Search for the cell housing the specified text and yield its (X, Y) center coordinate. 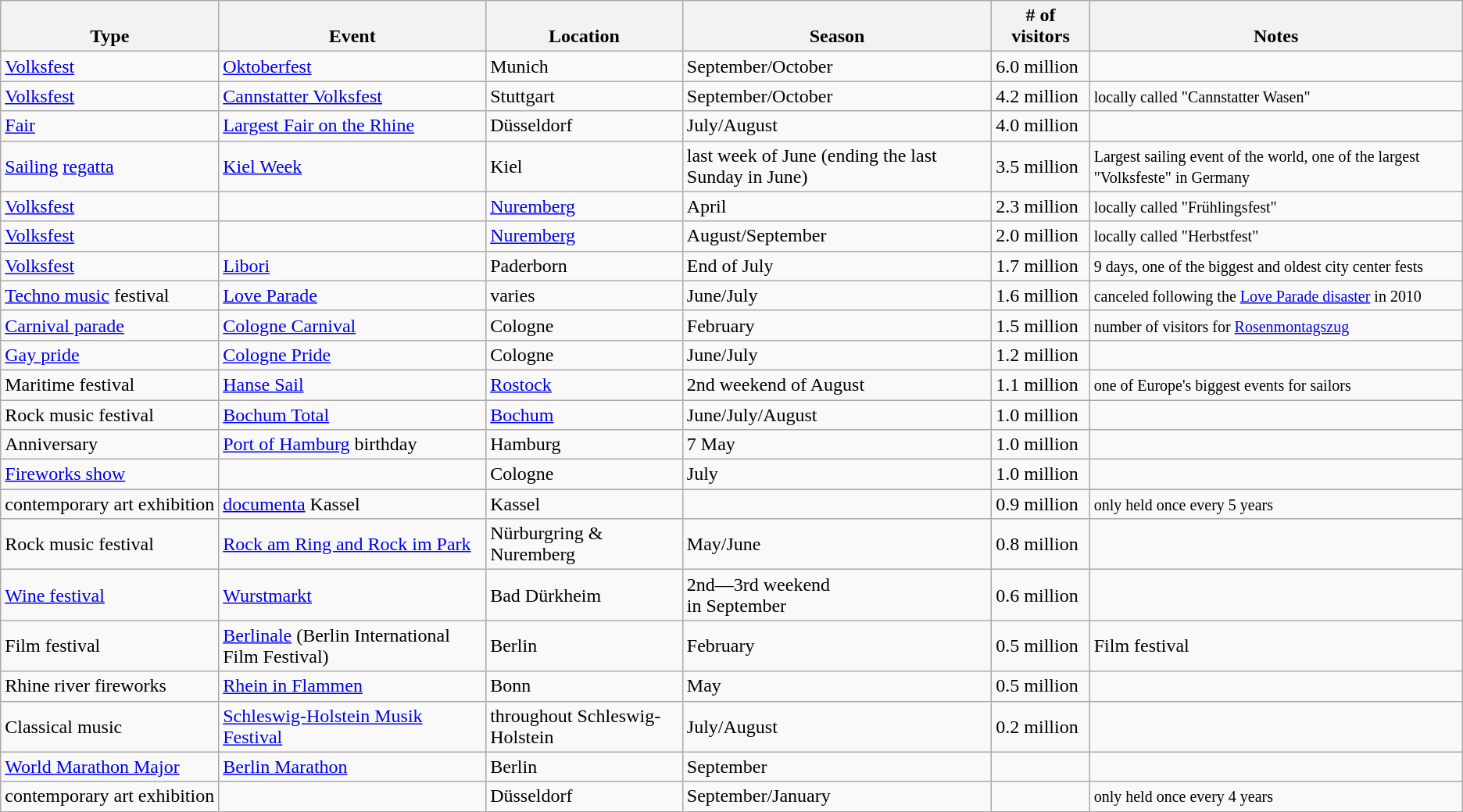
Rostock (585, 385)
9 days, one of the biggest and oldest city center fests (1275, 266)
1.7 million (1041, 266)
End of July (837, 266)
number of visitors for Rosenmontagszug (1275, 325)
1.2 million (1041, 355)
Berlin Marathon (352, 767)
Classical music (109, 727)
Wine festival (109, 596)
only held once every 5 years (1275, 504)
locally called "Frühlingsfest" (1275, 206)
varies (585, 295)
Oktoberfest (352, 66)
World Marathon Major (109, 767)
1.6 million (1041, 295)
Stuttgart (585, 96)
Rhein in Flammen (352, 686)
3.5 million (1041, 166)
4.0 million (1041, 126)
Schleswig-Holstein Musik Festival (352, 727)
Techno music festival (109, 295)
Rhine river fireworks (109, 686)
2nd weekend of August (837, 385)
documenta Kassel (352, 504)
June/July/August (837, 415)
Hanse Sail (352, 385)
September (837, 767)
locally called "Herbstfest" (1275, 236)
Berlinale (Berlin International Film Festival) (352, 646)
Fireworks show (109, 474)
Largest sailing event of the world, one of the largest "Volksfeste" in Germany (1275, 166)
July (837, 474)
September/January (837, 796)
Hamburg (585, 445)
6.0 million (1041, 66)
Bad Dürkheim (585, 596)
0.8 million (1041, 544)
August/September (837, 236)
Love Parade (352, 295)
Cologne Pride (352, 355)
Location (585, 27)
Cologne Carnival (352, 325)
Largest Fair on the Rhine (352, 126)
Bochum (585, 415)
Anniversary (109, 445)
Paderborn (585, 266)
Type (109, 27)
only held once every 4 years (1275, 796)
Gay pride (109, 355)
Notes (1275, 27)
2.3 million (1041, 206)
throughout Schleswig-Holstein (585, 727)
canceled following the Love Parade disaster in 2010 (1275, 295)
Kiel (585, 166)
Nürburgring & Nuremberg (585, 544)
Bonn (585, 686)
Bochum Total (352, 415)
one of Europe's biggest events for sailors (1275, 385)
0.9 million (1041, 504)
Wurstmarkt (352, 596)
2nd—3rd weekend in September (837, 596)
May (837, 686)
0.2 million (1041, 727)
4.2 million (1041, 96)
Fair (109, 126)
Sailing regatta (109, 166)
Kassel (585, 504)
Carnival parade (109, 325)
locally called "Cannstatter Wasen" (1275, 96)
# of visitors (1041, 27)
Libori (352, 266)
May/June (837, 544)
0.6 million (1041, 596)
Rock am Ring and Rock im Park (352, 544)
last week of June (ending the last Sunday in June) (837, 166)
Maritime festival (109, 385)
Cannstatter Volksfest (352, 96)
Season (837, 27)
7 May (837, 445)
Munich (585, 66)
April (837, 206)
1.1 million (1041, 385)
1.5 million (1041, 325)
Port of Hamburg birthday (352, 445)
Kiel Week (352, 166)
Event (352, 27)
2.0 million (1041, 236)
